Locate the cell with the specified text and output its [x, y] center coordinate. 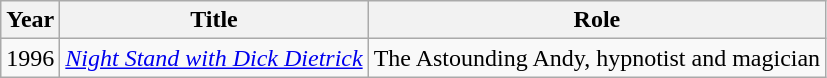
Title [214, 20]
Year [30, 20]
1996 [30, 58]
Role [596, 20]
The Astounding Andy, hypnotist and magician [596, 58]
Night Stand with Dick Dietrick [214, 58]
